Find where the given text appears and provide that cell's center as [x, y] coordinate. 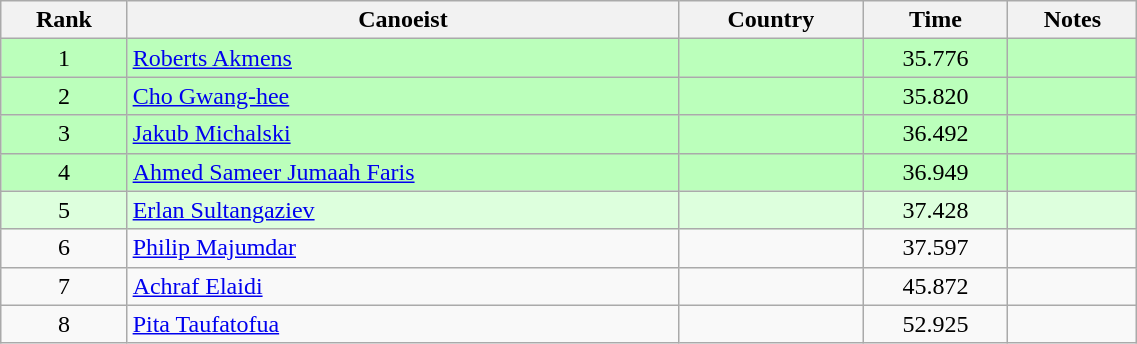
7 [64, 286]
8 [64, 324]
3 [64, 134]
Pita Taufatofua [403, 324]
5 [64, 210]
Achraf Elaidi [403, 286]
45.872 [936, 286]
52.925 [936, 324]
Ahmed Sameer Jumaah Faris [403, 172]
35.820 [936, 96]
35.776 [936, 58]
Jakub Michalski [403, 134]
Rank [64, 20]
37.428 [936, 210]
2 [64, 96]
4 [64, 172]
6 [64, 248]
Time [936, 20]
Country [771, 20]
1 [64, 58]
Erlan Sultangaziev [403, 210]
Canoeist [403, 20]
Roberts Akmens [403, 58]
Notes [1072, 20]
36.949 [936, 172]
Cho Gwang-hee [403, 96]
37.597 [936, 248]
36.492 [936, 134]
Philip Majumdar [403, 248]
